Detect which cell encompasses the target text, then output its (X, Y) center coordinate. 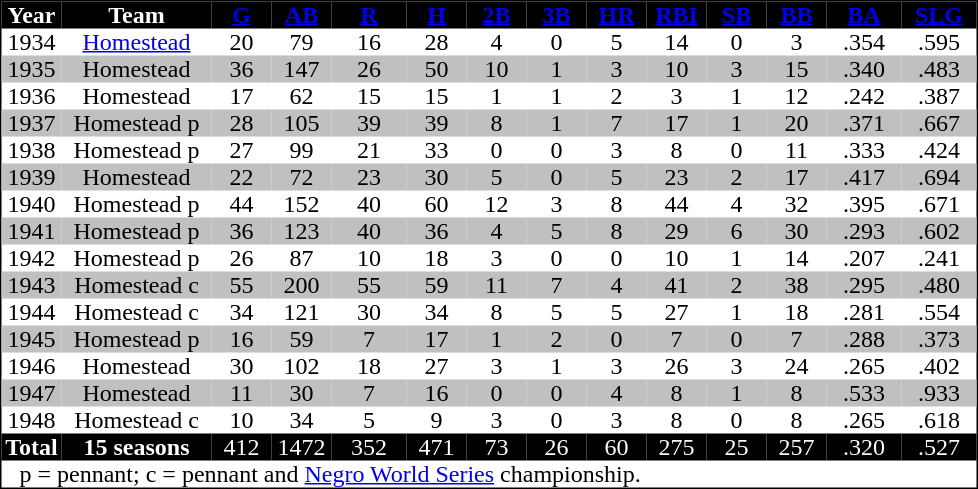
.288 (864, 340)
.602 (940, 232)
.480 (940, 286)
412 (242, 448)
H (436, 16)
.293 (864, 232)
1937 (32, 124)
AB (302, 16)
.207 (864, 258)
105 (302, 124)
1944 (32, 312)
.395 (864, 204)
Year (32, 16)
15 seasons (137, 448)
1938 (32, 150)
6 (736, 232)
.402 (940, 366)
BB (796, 16)
200 (302, 286)
SLG (940, 16)
123 (302, 232)
.618 (940, 420)
.933 (940, 394)
Team (137, 16)
RBI (676, 16)
.527 (940, 448)
.320 (864, 448)
471 (436, 448)
.354 (864, 42)
.242 (864, 96)
24 (796, 366)
257 (796, 448)
.333 (864, 150)
.667 (940, 124)
152 (302, 204)
79 (302, 42)
G (242, 16)
.694 (940, 178)
352 (370, 448)
9 (436, 420)
1935 (32, 70)
.295 (864, 286)
.483 (940, 70)
1945 (32, 340)
73 (496, 448)
1472 (302, 448)
R (370, 16)
29 (676, 232)
.554 (940, 312)
38 (796, 286)
121 (302, 312)
62 (302, 96)
102 (302, 366)
25 (736, 448)
.424 (940, 150)
Total (32, 448)
.241 (940, 258)
p = pennant; c = pennant and Negro World Series championship. (490, 474)
1947 (32, 394)
1941 (32, 232)
.371 (864, 124)
21 (370, 150)
1942 (32, 258)
32 (796, 204)
HR (616, 16)
.671 (940, 204)
.533 (864, 394)
.373 (940, 340)
.340 (864, 70)
.417 (864, 178)
.387 (940, 96)
2B (496, 16)
.595 (940, 42)
1946 (32, 366)
22 (242, 178)
99 (302, 150)
3B (556, 16)
275 (676, 448)
1943 (32, 286)
87 (302, 258)
1934 (32, 42)
147 (302, 70)
BA (864, 16)
50 (436, 70)
1936 (32, 96)
72 (302, 178)
SB (736, 16)
1948 (32, 420)
.281 (864, 312)
1940 (32, 204)
33 (436, 150)
41 (676, 286)
1939 (32, 178)
